Extract the (x, y) coordinate from the center of the cell holding the provided text.  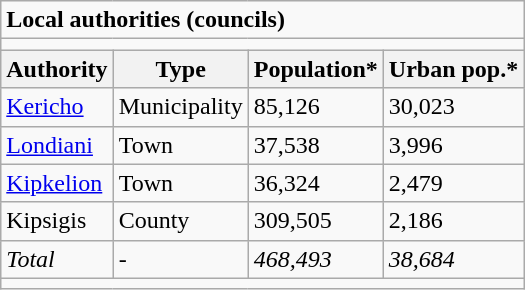
Type (180, 69)
Population* (316, 69)
85,126 (316, 107)
38,684 (453, 259)
309,505 (316, 221)
Local authorities (councils) (262, 20)
468,493 (316, 259)
Kericho (57, 107)
Total (57, 259)
30,023 (453, 107)
2,479 (453, 183)
Authority (57, 69)
2,186 (453, 221)
County (180, 221)
Londiani (57, 145)
36,324 (316, 183)
Municipality (180, 107)
37,538 (316, 145)
- (180, 259)
Kipkelion (57, 183)
Kipsigis (57, 221)
Urban pop.* (453, 69)
3,996 (453, 145)
